Search for the cell housing the specified text and yield its [X, Y] center coordinate. 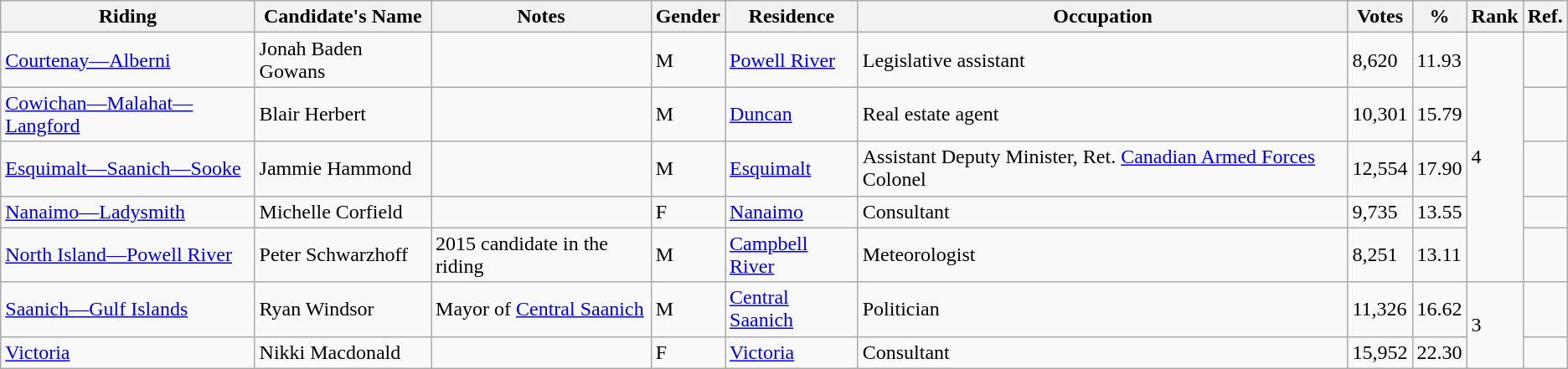
Central Saanich [792, 310]
Esquimalt—Saanich—Sooke [127, 169]
Saanich—Gulf Islands [127, 310]
Blair Herbert [343, 114]
Jonah Baden Gowans [343, 60]
Votes [1380, 17]
15,952 [1380, 352]
Riding [127, 17]
3 [1494, 325]
Courtenay—Alberni [127, 60]
Politician [1102, 310]
22.30 [1439, 352]
10,301 [1380, 114]
Candidate's Name [343, 17]
Rank [1494, 17]
4 [1494, 157]
Legislative assistant [1102, 60]
Michelle Corfield [343, 212]
17.90 [1439, 169]
Gender [688, 17]
9,735 [1380, 212]
Nikki Macdonald [343, 352]
Notes [541, 17]
Real estate agent [1102, 114]
12,554 [1380, 169]
Duncan [792, 114]
Nanaimo [792, 212]
% [1439, 17]
8,620 [1380, 60]
2015 candidate in the riding [541, 254]
11,326 [1380, 310]
Ryan Windsor [343, 310]
Occupation [1102, 17]
Nanaimo—Ladysmith [127, 212]
Powell River [792, 60]
North Island—Powell River [127, 254]
13.55 [1439, 212]
Assistant Deputy Minister, Ret. Canadian Armed Forces Colonel [1102, 169]
Meteorologist [1102, 254]
13.11 [1439, 254]
8,251 [1380, 254]
Jammie Hammond [343, 169]
Mayor of Central Saanich [541, 310]
16.62 [1439, 310]
Ref. [1545, 17]
Esquimalt [792, 169]
15.79 [1439, 114]
11.93 [1439, 60]
Residence [792, 17]
Campbell River [792, 254]
Peter Schwarzhoff [343, 254]
Cowichan—Malahat—Langford [127, 114]
